Detect which cell encompasses the target text, then output its (X, Y) center coordinate. 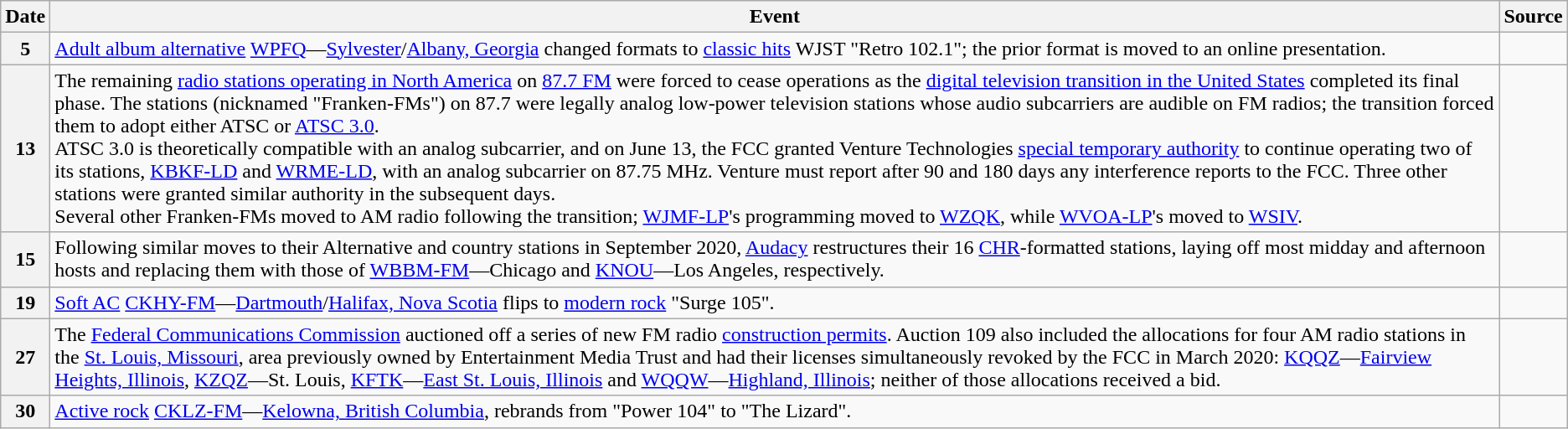
15 (25, 260)
Source (1533, 17)
13 (25, 148)
30 (25, 411)
5 (25, 49)
19 (25, 302)
Event (775, 17)
Date (25, 17)
Active rock CKLZ-FM—Kelowna, British Columbia, rebrands from "Power 104" to "The Lizard". (775, 411)
Soft AC CKHY-FM—Dartmouth/Halifax, Nova Scotia flips to modern rock "Surge 105". (775, 302)
27 (25, 357)
